From the cell containing the given text, extract its center point as [X, Y] coordinate. 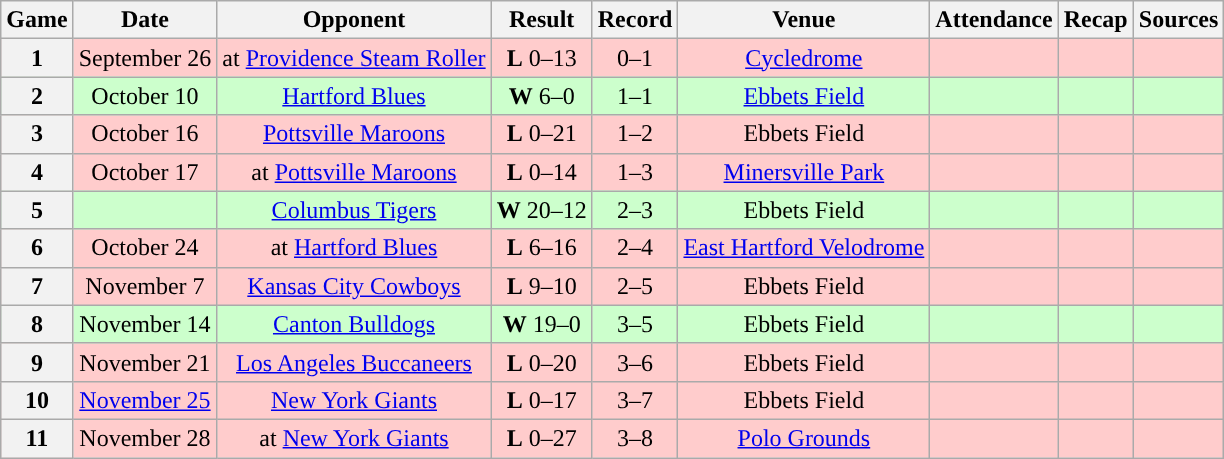
W 20–12 [542, 210]
October 24 [145, 248]
4 [37, 172]
Game [37, 20]
2–3 [635, 210]
W 19–0 [542, 324]
New York Giants [354, 400]
9 [37, 362]
Hartford Blues [354, 96]
L 6–16 [542, 248]
2 [37, 96]
1 [37, 58]
0–1 [635, 58]
at Providence Steam Roller [354, 58]
L 9–10 [542, 286]
11 [37, 438]
November 21 [145, 362]
Polo Grounds [804, 438]
at Pottsville Maroons [354, 172]
Los Angeles Buccaneers [354, 362]
Sources [1178, 20]
October 10 [145, 96]
October 17 [145, 172]
L 0–27 [542, 438]
1–1 [635, 96]
East Hartford Velodrome [804, 248]
L 0–21 [542, 134]
Result [542, 20]
Pottsville Maroons [354, 134]
1–2 [635, 134]
2–4 [635, 248]
Recap [1096, 20]
1–3 [635, 172]
October 16 [145, 134]
3–8 [635, 438]
2–5 [635, 286]
November 28 [145, 438]
at Hartford Blues [354, 248]
7 [37, 286]
Cycledrome [804, 58]
3 [37, 134]
Canton Bulldogs [354, 324]
6 [37, 248]
3–7 [635, 400]
Venue [804, 20]
10 [37, 400]
5 [37, 210]
L 0–20 [542, 362]
3–6 [635, 362]
November 14 [145, 324]
L 0–14 [542, 172]
Opponent [354, 20]
Date [145, 20]
L 0–13 [542, 58]
L 0–17 [542, 400]
at New York Giants [354, 438]
Attendance [994, 20]
Record [635, 20]
Columbus Tigers [354, 210]
3–5 [635, 324]
Minersville Park [804, 172]
November 25 [145, 400]
September 26 [145, 58]
8 [37, 324]
November 7 [145, 286]
W 6–0 [542, 96]
Kansas City Cowboys [354, 286]
